Capture the cell that displays the provided text and extract its (x, y) central coordinate. 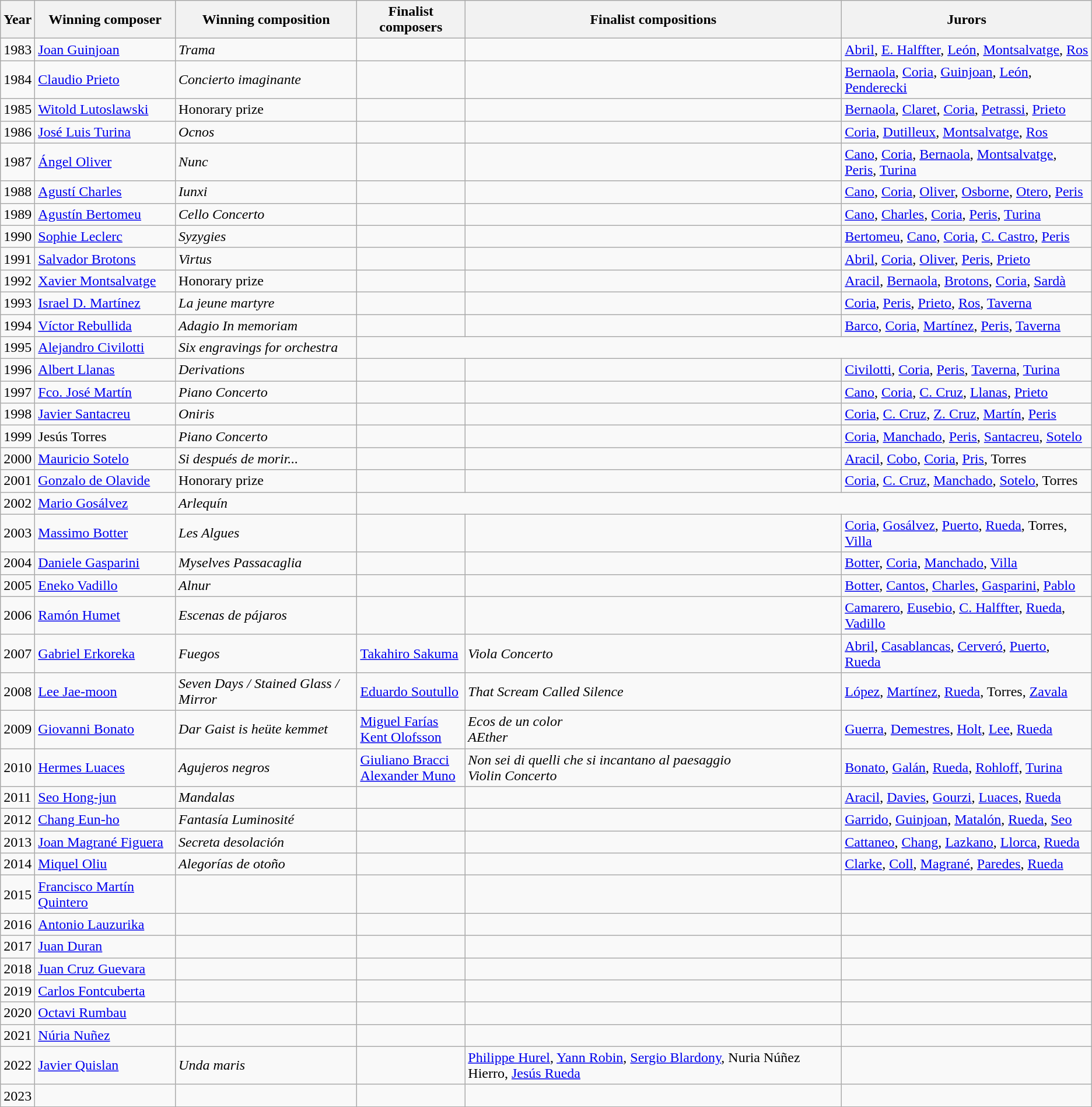
1988 (17, 192)
Cano, Charles, Coria, Peris, Turina (967, 214)
Nunc (266, 162)
Cano, Coria, C. Cruz, Llanas, Prieto (967, 392)
2016 (17, 924)
2020 (17, 1013)
1991 (17, 259)
Derivations (266, 370)
Finalist compositions (653, 20)
Virtus (266, 259)
Bernaola, Coria, Guinjoan, León, Penderecki (967, 79)
Juan Cruz Guevara (105, 969)
Israel D. Martínez (105, 303)
Chang Eun-ho (105, 820)
2013 (17, 842)
López, Martínez, Rueda, Torres, Zavala (967, 691)
Camarero, Eusebio, C. Halffter, Rueda, Vadillo (967, 615)
Giovanni Bonato (105, 729)
Oniris (266, 414)
1996 (17, 370)
1986 (17, 132)
Fco. José Martín (105, 392)
Mauricio Sotelo (105, 459)
1989 (17, 214)
Ecos de un colorAEther (653, 729)
La jeune martyre (266, 303)
Lee Jae-moon (105, 691)
Adagio In memoriam (266, 325)
2014 (17, 864)
2022 (17, 1066)
Arlequín (266, 503)
Víctor Rebullida (105, 325)
Seven Days / Stained Glass / Mirror (266, 691)
Albert Llanas (105, 370)
1990 (17, 236)
Cello Concerto (266, 214)
Ramón Humet (105, 615)
Year (17, 20)
Xavier Montsalvatge (105, 281)
Philippe Hurel, Yann Robin, Sergio Blardony, Nuria Núñez Hierro, Jesús Rueda (653, 1066)
Alegorías de otoño (266, 864)
Secreta desolación (266, 842)
1993 (17, 303)
José Luis Turina (105, 132)
Eneko Vadillo (105, 585)
Bonato, Galán, Rueda, Rohloff, Turina (967, 767)
2015 (17, 894)
Eduardo Soutullo (411, 691)
Six engravings for orchestra (266, 348)
Si después de morir... (266, 459)
2012 (17, 820)
1999 (17, 436)
Coria, Manchado, Peris, Santacreu, Sotelo (967, 436)
1998 (17, 414)
Sophie Leclerc (105, 236)
Giuliano BracciAlexander Muno (411, 767)
Claudio Prieto (105, 79)
Octavi Rumbau (105, 1013)
Aracil, Cobo, Coria, Pris, Torres (967, 459)
1995 (17, 348)
1992 (17, 281)
Escenas de pájaros (266, 615)
2003 (17, 533)
Clarke, Coll, Magrané, Paredes, Rueda (967, 864)
Dar Gaist is heüte kemmet (266, 729)
1994 (17, 325)
Aracil, Bernaola, Brotons, Coria, Sardà (967, 281)
Abril, E. Halffter, León, Montsalvatge, Ros (967, 50)
Guerra, Demestres, Holt, Lee, Rueda (967, 729)
Joan Magrané Figuera (105, 842)
1985 (17, 110)
Fantasía Luminosité (266, 820)
Miguel FaríasKent Olofsson (411, 729)
2006 (17, 615)
Winning composer (105, 20)
Ángel Oliver (105, 162)
Francisco Martín Quintero (105, 894)
2009 (17, 729)
Mario Gosálvez (105, 503)
Witold Lutoslawski (105, 110)
Garrido, Guinjoan, Matalón, Rueda, Seo (967, 820)
2017 (17, 947)
Alnur (266, 585)
2007 (17, 654)
Myselves Passacaglia (266, 563)
Gabriel Erkoreka (105, 654)
1997 (17, 392)
2021 (17, 1035)
Abril, Coria, Oliver, Peris, Prieto (967, 259)
Agujeros negros (266, 767)
Coria, Dutilleux, Montsalvatge, Ros (967, 132)
Ocnos (266, 132)
Alejandro Civilotti (105, 348)
Carlos Fontcuberta (105, 991)
Civilotti, Coria, Peris, Taverna, Turina (967, 370)
Daniele Gasparini (105, 563)
Bertomeu, Cano, Coria, C. Castro, Peris (967, 236)
Cano, Coria, Oliver, Osborne, Otero, Peris (967, 192)
Joan Guinjoan (105, 50)
Juan Duran (105, 947)
2002 (17, 503)
Jurors (967, 20)
Antonio Lauzurika (105, 924)
2008 (17, 691)
Trama (266, 50)
Takahiro Sakuma (411, 654)
Fuegos (266, 654)
2023 (17, 1095)
Viola Concerto (653, 654)
That Scream Called Silence (653, 691)
Hermes Luaces (105, 767)
Botter, Cantos, Charles, Gasparini, Pablo (967, 585)
Bernaola, Claret, Coria, Petrassi, Prieto (967, 110)
Syzygies (266, 236)
2004 (17, 563)
Concierto imaginante (266, 79)
Coria, Peris, Prieto, Ros, Taverna (967, 303)
Miquel Oliu (105, 864)
Coria, C. Cruz, Z. Cruz, Martín, Peris (967, 414)
2011 (17, 798)
Cattaneo, Chang, Lazkano, Llorca, Rueda (967, 842)
2005 (17, 585)
Coria, C. Cruz, Manchado, Sotelo, Torres (967, 481)
Gonzalo de Olavide (105, 481)
Javier Santacreu (105, 414)
Seo Hong-jun (105, 798)
Mandalas (266, 798)
Botter, Coria, Manchado, Villa (967, 563)
Abril, Casablancas, Cerveró, Puerto, Rueda (967, 654)
1984 (17, 79)
Núria Nuñez (105, 1035)
Non sei di quelli che si incantano al paesaggioViolin Concerto (653, 767)
Barco, Coria, Martínez, Peris, Taverna (967, 325)
2000 (17, 459)
Iunxi (266, 192)
Finalist composers (411, 20)
Unda maris (266, 1066)
Salvador Brotons (105, 259)
Coria, Gosálvez, Puerto, Rueda, Torres, Villa (967, 533)
2001 (17, 481)
Massimo Botter (105, 533)
Agustí Charles (105, 192)
Aracil, Davies, Gourzi, Luaces, Rueda (967, 798)
2018 (17, 969)
2010 (17, 767)
1987 (17, 162)
2019 (17, 991)
Jesús Torres (105, 436)
Les Algues (266, 533)
Javier Quislan (105, 1066)
1983 (17, 50)
Winning composition (266, 20)
Agustín Bertomeu (105, 214)
Cano, Coria, Bernaola, Montsalvatge, Peris, Turina (967, 162)
